Search for the cell housing the specified text and yield its [X, Y] center coordinate. 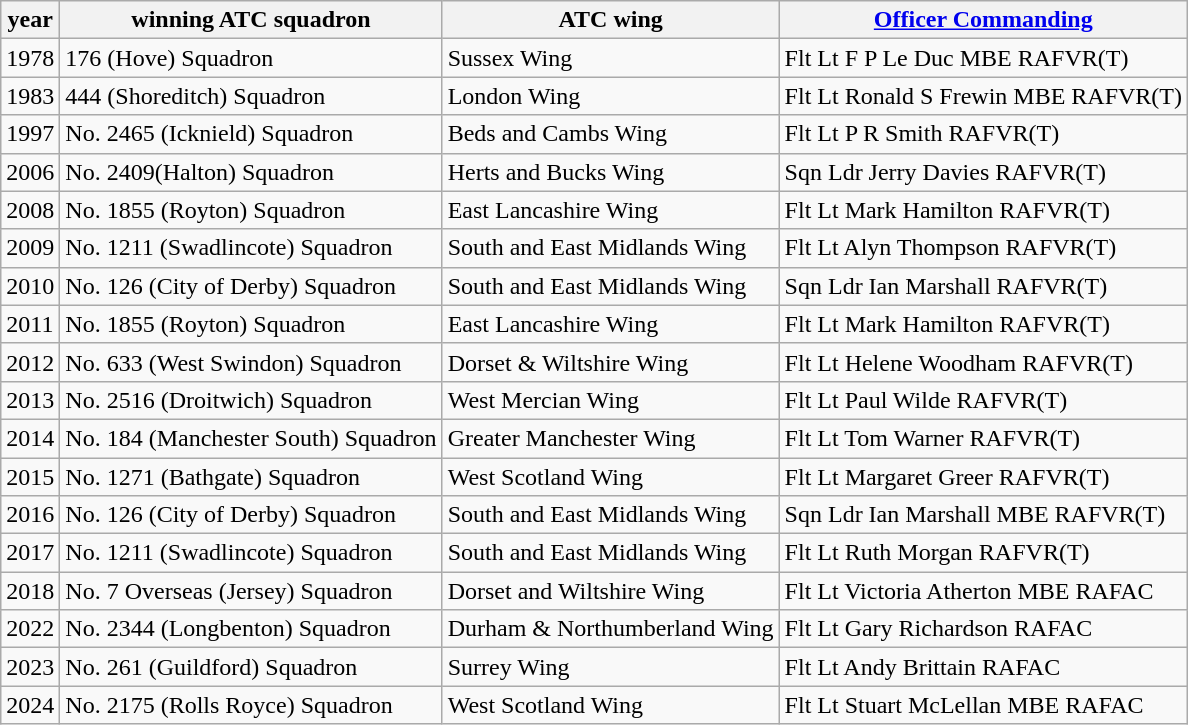
No. 184 (Manchester South) Squadron [251, 438]
No. 1271 (Bathgate) Squadron [251, 477]
Flt Lt Ruth Morgan RAFVR(T) [983, 553]
Flt Lt Helene Woodham RAFVR(T) [983, 362]
Flt Lt Tom Warner RAFVR(T) [983, 438]
2009 [30, 248]
Flt Lt Margaret Greer RAFVR(T) [983, 477]
Flt Lt Alyn Thompson RAFVR(T) [983, 248]
year [30, 20]
Flt Lt P R Smith RAFVR(T) [983, 134]
2008 [30, 210]
No. 2409(Halton) Squadron [251, 172]
Greater Manchester Wing [610, 438]
No. 2465 (Icknield) Squadron [251, 134]
2023 [30, 667]
1983 [30, 96]
2022 [30, 629]
Flt Lt Andy Brittain RAFAC [983, 667]
Flt Lt Stuart McLellan MBE RAFAC [983, 705]
Beds and Cambs Wing [610, 134]
No. 2516 (Droitwich) Squadron [251, 400]
2012 [30, 362]
Dorset and Wiltshire Wing [610, 591]
Dorset & Wiltshire Wing [610, 362]
Officer Commanding [983, 20]
Sussex Wing [610, 58]
No. 633 (West Swindon) Squadron [251, 362]
West Mercian Wing [610, 400]
Flt Lt Gary Richardson RAFAC [983, 629]
Sqn Ldr Ian Marshall RAFVR(T) [983, 286]
2010 [30, 286]
Durham & Northumberland Wing [610, 629]
2011 [30, 324]
176 (Hove) Squadron [251, 58]
Flt Lt Victoria Atherton MBE RAFAC [983, 591]
Surrey Wing [610, 667]
winning ATC squadron [251, 20]
No. 2175 (Rolls Royce) Squadron [251, 705]
No. 7 Overseas (Jersey) Squadron [251, 591]
1978 [30, 58]
2024 [30, 705]
2018 [30, 591]
Flt Lt Paul Wilde RAFVR(T) [983, 400]
444 (Shoreditch) Squadron [251, 96]
Herts and Bucks Wing [610, 172]
No. 2344 (Longbenton) Squadron [251, 629]
Flt Lt F P Le Duc MBE RAFVR(T) [983, 58]
1997 [30, 134]
ATC wing [610, 20]
Sqn Ldr Ian Marshall MBE RAFVR(T) [983, 515]
London Wing [610, 96]
Flt Lt Ronald S Frewin MBE RAFVR(T) [983, 96]
No. 261 (Guildford) Squadron [251, 667]
2015 [30, 477]
2006 [30, 172]
Sqn Ldr Jerry Davies RAFVR(T) [983, 172]
2013 [30, 400]
2017 [30, 553]
2016 [30, 515]
2014 [30, 438]
